Return the [x, y] coordinate for the center point of the cell that contains the specified text.  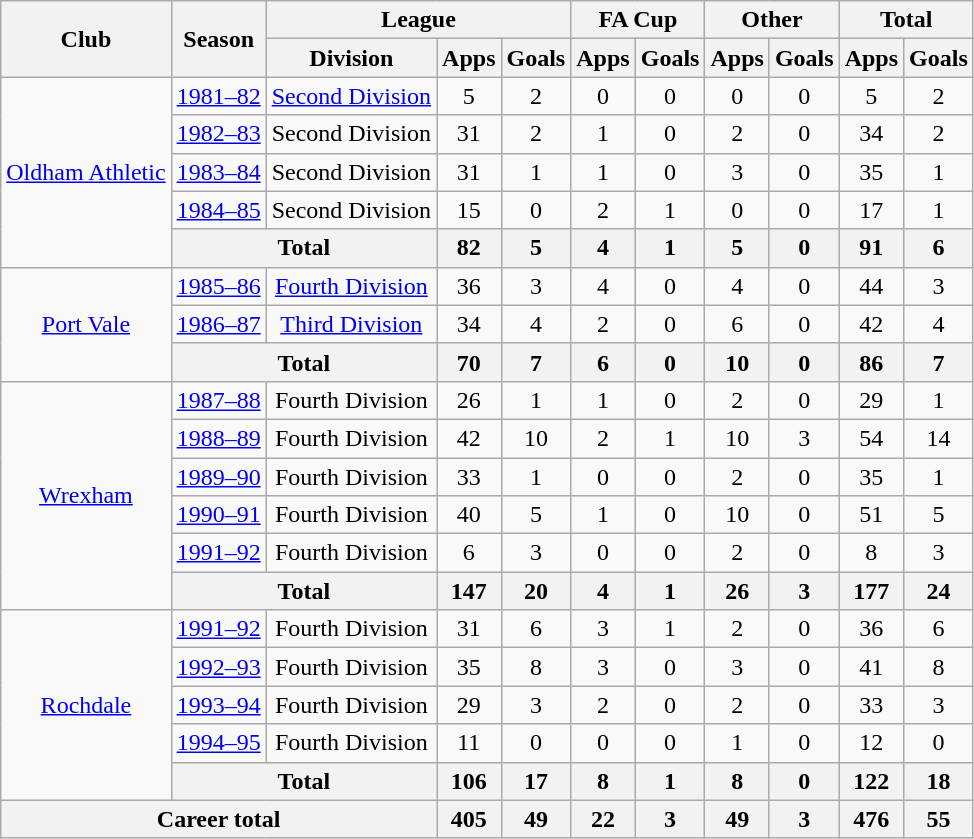
122 [871, 781]
Third Division [351, 324]
Season [218, 39]
1993–94 [218, 705]
86 [871, 362]
1984–85 [218, 210]
82 [469, 248]
40 [469, 515]
14 [939, 438]
44 [871, 286]
1985–86 [218, 286]
1987–88 [218, 400]
12 [871, 743]
106 [469, 781]
24 [939, 591]
55 [939, 819]
1988–89 [218, 438]
51 [871, 515]
20 [536, 591]
1990–91 [218, 515]
Other [772, 20]
League [418, 20]
41 [871, 667]
476 [871, 819]
1983–84 [218, 172]
1989–90 [218, 477]
Division [351, 58]
22 [603, 819]
Career total [219, 819]
70 [469, 362]
1994–95 [218, 743]
147 [469, 591]
18 [939, 781]
Club [86, 39]
11 [469, 743]
91 [871, 248]
Rochdale [86, 705]
405 [469, 819]
1982–83 [218, 134]
FA Cup [638, 20]
15 [469, 210]
54 [871, 438]
1981–82 [218, 96]
1992–93 [218, 667]
177 [871, 591]
Oldham Athletic [86, 172]
Wrexham [86, 495]
Port Vale [86, 324]
1986–87 [218, 324]
